Determine the (x, y) coordinate at the center of the cell enclosing the given text.  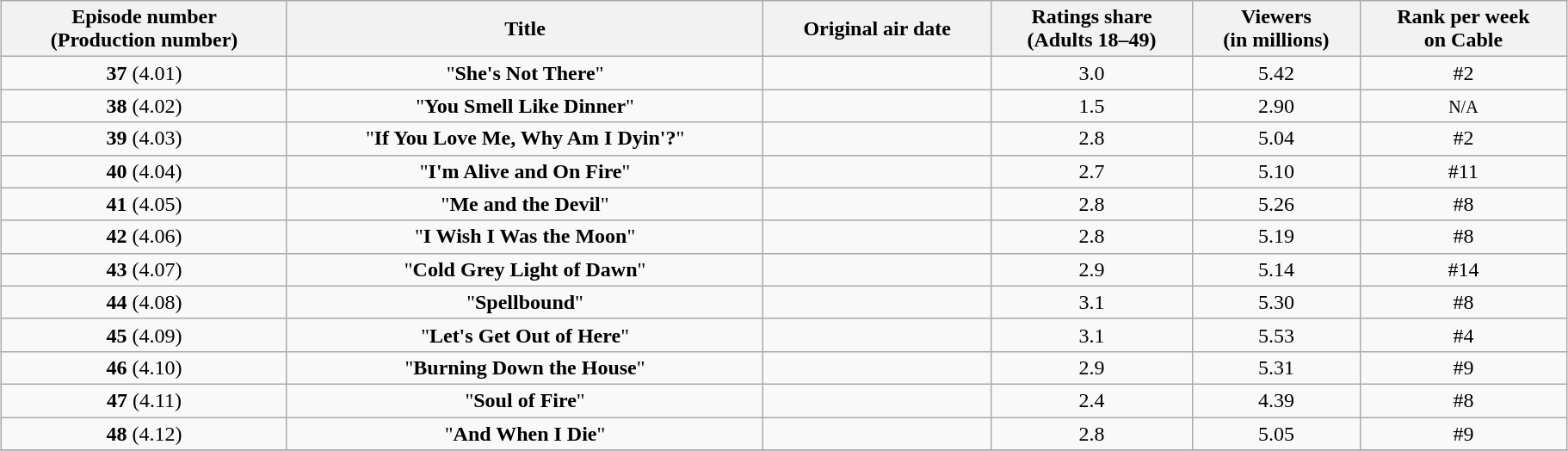
Rank per weekon Cable (1463, 29)
38 (4.02) (145, 106)
5.26 (1275, 204)
Viewers(in millions) (1275, 29)
5.31 (1275, 368)
42 (4.06) (145, 237)
"You Smell Like Dinner" (525, 106)
43 (4.07) (145, 269)
37 (4.01) (145, 73)
"I'm Alive and On Fire" (525, 171)
"Let's Get Out of Here" (525, 335)
5.04 (1275, 139)
5.14 (1275, 269)
"She's Not There" (525, 73)
Ratings share(Adults 18–49) (1092, 29)
"I Wish I Was the Moon" (525, 237)
40 (4.04) (145, 171)
48 (4.12) (145, 433)
5.53 (1275, 335)
"And When I Die" (525, 433)
2.7 (1092, 171)
Episode number(Production number) (145, 29)
5.30 (1275, 302)
3.0 (1092, 73)
45 (4.09) (145, 335)
"Cold Grey Light of Dawn" (525, 269)
#4 (1463, 335)
46 (4.10) (145, 368)
N/A (1463, 106)
"If You Love Me, Why Am I Dyin'?" (525, 139)
"Burning Down the House" (525, 368)
5.05 (1275, 433)
"Spellbound" (525, 302)
2.4 (1092, 400)
Title (525, 29)
1.5 (1092, 106)
47 (4.11) (145, 400)
Original air date (878, 29)
5.42 (1275, 73)
"Soul of Fire" (525, 400)
39 (4.03) (145, 139)
#11 (1463, 171)
2.90 (1275, 106)
44 (4.08) (145, 302)
5.10 (1275, 171)
"Me and the Devil" (525, 204)
4.39 (1275, 400)
41 (4.05) (145, 204)
5.19 (1275, 237)
#14 (1463, 269)
